Locate the cell with the specified text and output its (x, y) center coordinate. 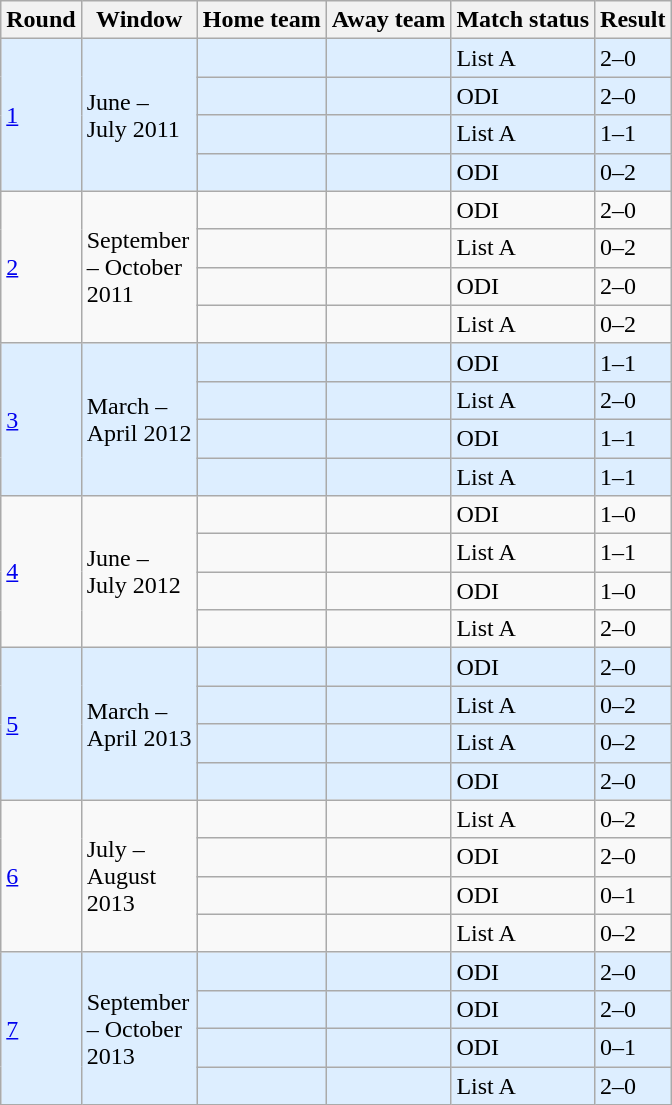
5 (41, 724)
Away team (388, 20)
March – April 2012 (139, 419)
September – October 2013 (139, 1028)
March – April 2013 (139, 724)
June – July 2011 (139, 115)
Window (139, 20)
Round (41, 20)
Result (633, 20)
Match status (523, 20)
7 (41, 1028)
4 (41, 572)
3 (41, 419)
Home team (262, 20)
1 (41, 115)
July – August 2013 (139, 876)
June – July 2012 (139, 572)
2 (41, 267)
6 (41, 876)
September – October 2011 (139, 267)
